Return the [x, y] coordinate for the center point of the cell that contains the specified text.  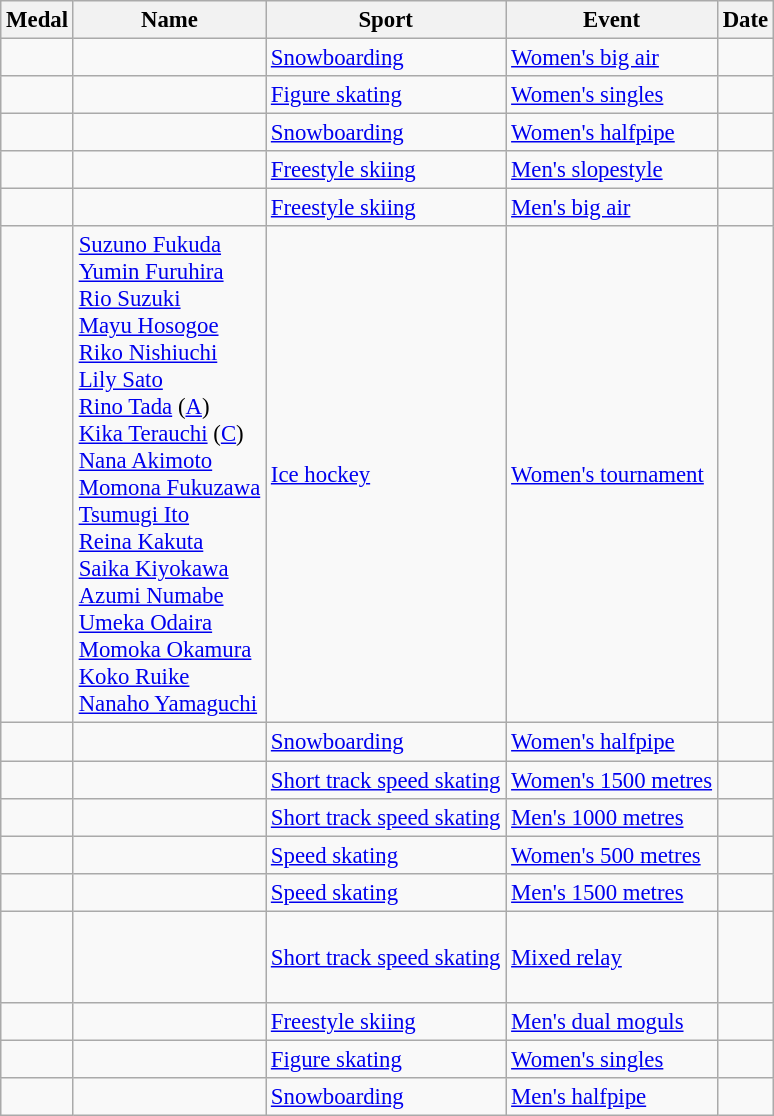
Event [612, 20]
Date [745, 20]
Men's slopestyle [612, 170]
Women's 1500 metres [612, 780]
Men's dual moguls [612, 1022]
Men's 1000 metres [612, 817]
Men's big air [612, 208]
Men's halfpipe [612, 1097]
Medal [38, 20]
Women's big air [612, 58]
Men's 1500 metres [612, 892]
Name [169, 20]
Women's tournament [612, 474]
Mixed relay [612, 957]
Sport [386, 20]
Ice hockey [386, 474]
Women's 500 metres [612, 855]
